For the text-containing cell, return its midpoint in [x, y] coordinate format. 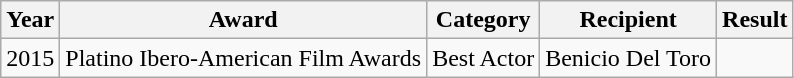
Recipient [628, 20]
Category [484, 20]
Year [30, 20]
Platino Ibero-American Film Awards [244, 58]
Award [244, 20]
Benicio Del Toro [628, 58]
Best Actor [484, 58]
Result [755, 20]
2015 [30, 58]
